Return (x, y) of the center of cell containing provided text 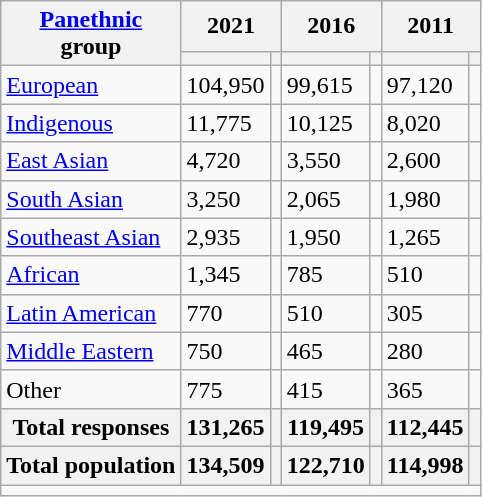
131,265 (226, 427)
2011 (430, 26)
2,600 (425, 161)
Middle Eastern (91, 351)
122,710 (326, 465)
Latin American (91, 313)
2,065 (326, 199)
European (91, 85)
280 (425, 351)
785 (326, 275)
415 (326, 389)
Southeast Asian (91, 237)
1,345 (226, 275)
East Asian (91, 161)
3,250 (226, 199)
Total population (91, 465)
119,495 (326, 427)
10,125 (326, 123)
Indigenous (91, 123)
465 (326, 351)
South Asian (91, 199)
8,020 (425, 123)
775 (226, 389)
2,935 (226, 237)
African (91, 275)
Total responses (91, 427)
305 (425, 313)
112,445 (425, 427)
770 (226, 313)
114,998 (425, 465)
3,550 (326, 161)
104,950 (226, 85)
134,509 (226, 465)
Panethnicgroup (91, 34)
99,615 (326, 85)
1,950 (326, 237)
365 (425, 389)
97,120 (425, 85)
2021 (231, 26)
4,720 (226, 161)
750 (226, 351)
1,265 (425, 237)
2016 (331, 26)
11,775 (226, 123)
Other (91, 389)
1,980 (425, 199)
